Find where the given text appears and provide that cell's center as [x, y] coordinate. 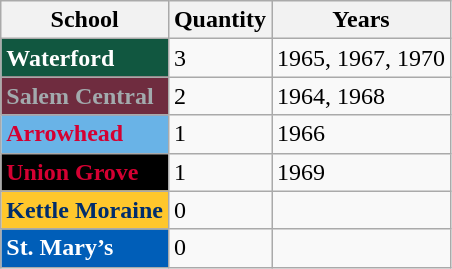
3 [220, 58]
School [85, 20]
Years [362, 20]
Quantity [220, 20]
2 [220, 96]
Salem Central [85, 96]
Kettle Moraine [85, 210]
1966 [362, 134]
Arrowhead [85, 134]
Waterford [85, 58]
1969 [362, 172]
Union Grove [85, 172]
1964, 1968 [362, 96]
1965, 1967, 1970 [362, 58]
St. Mary’s [85, 248]
